Extract the (x, y) coordinate from the center of the cell holding the provided text.  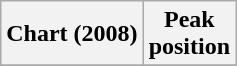
Peak position (189, 34)
Chart (2008) (72, 34)
